Extract the [X, Y] coordinate from the center of the cell holding the provided text.  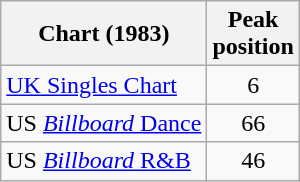
US Billboard Dance [104, 123]
Chart (1983) [104, 34]
6 [253, 85]
Peakposition [253, 34]
66 [253, 123]
UK Singles Chart [104, 85]
46 [253, 161]
US Billboard R&B [104, 161]
